Return (X, Y) of the center of cell containing provided text 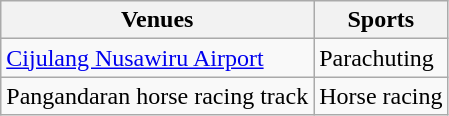
Parachuting (381, 58)
Cijulang Nusawiru Airport (158, 58)
Horse racing (381, 96)
Pangandaran horse racing track (158, 96)
Sports (381, 20)
Venues (158, 20)
